Search for the cell housing the specified text and yield its (X, Y) center coordinate. 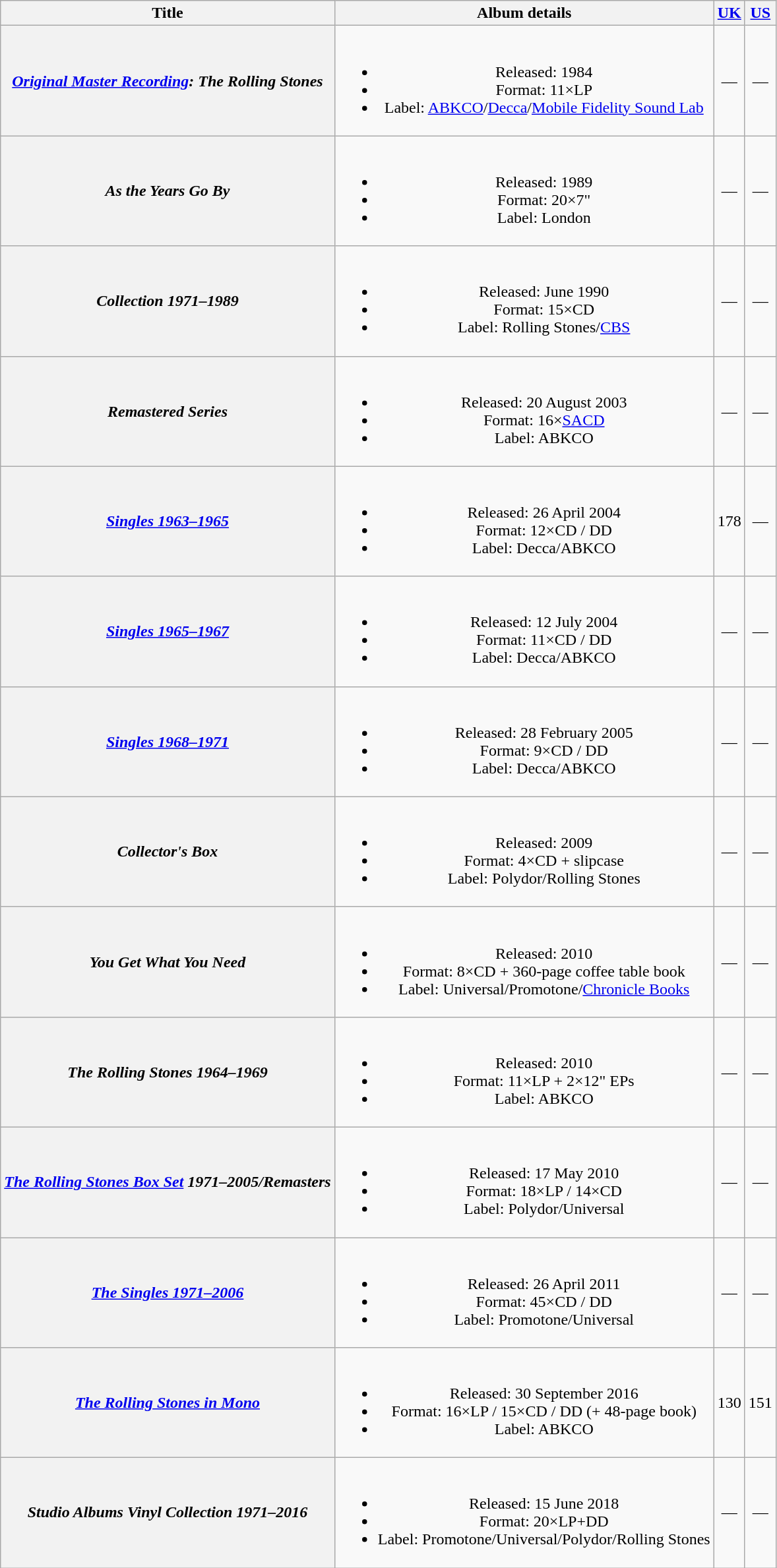
As the Years Go By (168, 191)
Released: 12 July 2004Format: 11×CD / DDLabel: Decca/ABKCO (524, 632)
Released: 26 April 2011Format: 45×CD / DDLabel: Promotone/Universal (524, 1292)
Released: 30 September 2016Format: 16×LP / 15×CD / DD (+ 48-page book)Label: ABKCO (524, 1403)
Released: 15 June 2018Format: 20×LP+DDLabel: Promotone/Universal/Polydor/Rolling Stones (524, 1513)
Released: 17 May 2010Format: 18×LP / 14×CDLabel: Polydor/Universal (524, 1182)
151 (760, 1403)
The Rolling Stones in Mono (168, 1403)
Released: 2009Format: 4×CD + slipcaseLabel: Polydor/Rolling Stones (524, 852)
The Singles 1971–2006 (168, 1292)
Singles 1968–1971 (168, 741)
Released: 1984Format: 11×LPLabel: ABKCO/Decca/Mobile Fidelity Sound Lab (524, 80)
The Rolling Stones Box Set 1971–2005/Remasters (168, 1182)
Released: 28 February 2005Format: 9×CD / DDLabel: Decca/ABKCO (524, 741)
Title (168, 13)
Original Master Recording: The Rolling Stones (168, 80)
Collection 1971–1989 (168, 301)
UK (730, 13)
Released: 1989Format: 20×7"Label: London (524, 191)
Singles 1963–1965 (168, 521)
Released: 26 April 2004Format: 12×CD / DDLabel: Decca/ABKCO (524, 521)
178 (730, 521)
Released: 2010Format: 11×LP + 2×12" EPsLabel: ABKCO (524, 1072)
US (760, 13)
Studio Albums Vinyl Collection 1971–2016 (168, 1513)
Released: 20 August 2003Format: 16×SACDLabel: ABKCO (524, 411)
Remastered Series (168, 411)
The Rolling Stones 1964–1969 (168, 1072)
Singles 1965–1967 (168, 632)
Released: 2010Format: 8×CD + 360-page coffee table bookLabel: Universal/Promotone/Chronicle Books (524, 961)
130 (730, 1403)
You Get What You Need (168, 961)
Released: June 1990Format: 15×CDLabel: Rolling Stones/CBS (524, 301)
Album details (524, 13)
Collector's Box (168, 852)
